Provide the (x, y) coordinate of the cell's center where the given text is located.  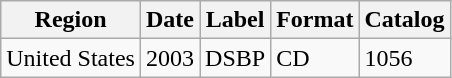
Catalog (404, 20)
DSBP (236, 58)
1056 (404, 58)
Label (236, 20)
Date (170, 20)
United States (71, 58)
CD (315, 58)
Format (315, 20)
Region (71, 20)
2003 (170, 58)
